Extract the [X, Y] coordinate from the center of the cell holding the provided text.  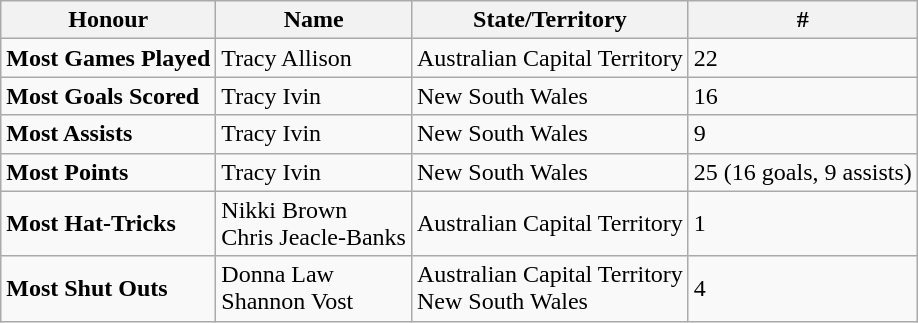
Most Shut Outs [108, 288]
Honour [108, 20]
Most Goals Scored [108, 96]
Most Games Played [108, 58]
1 [802, 224]
22 [802, 58]
# [802, 20]
9 [802, 134]
Name [314, 20]
Australian Capital Territory New South Wales [550, 288]
State/Territory [550, 20]
16 [802, 96]
25 (16 goals, 9 assists) [802, 172]
Most Assists [108, 134]
Most Hat-Tricks [108, 224]
Nikki BrownChris Jeacle-Banks [314, 224]
Donna LawShannon Vost [314, 288]
4 [802, 288]
Most Points [108, 172]
Tracy Allison [314, 58]
